Capture the cell that displays the provided text and extract its [X, Y] central coordinate. 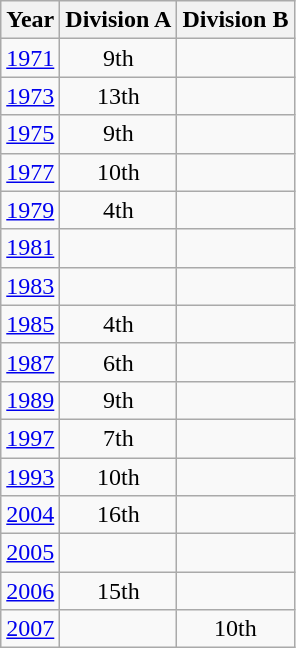
7th [118, 438]
1989 [30, 400]
2004 [30, 515]
16th [118, 515]
1973 [30, 96]
13th [118, 96]
1993 [30, 477]
2006 [30, 591]
1985 [30, 324]
2005 [30, 553]
15th [118, 591]
1977 [30, 172]
1983 [30, 286]
2007 [30, 629]
1971 [30, 58]
1979 [30, 210]
Year [30, 20]
Division B [236, 20]
Division A [118, 20]
6th [118, 362]
1981 [30, 248]
1987 [30, 362]
1997 [30, 438]
1975 [30, 134]
